Capture the cell that displays the provided text and extract its (x, y) central coordinate. 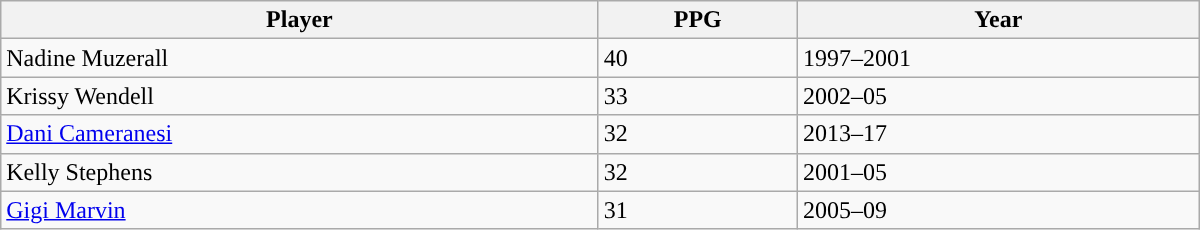
Nadine Muzerall (300, 58)
Krissy Wendell (300, 96)
1997–2001 (998, 58)
PPG (698, 20)
33 (698, 96)
Year (998, 20)
Gigi Marvin (300, 210)
2013–17 (998, 134)
40 (698, 58)
Dani Cameranesi (300, 134)
31 (698, 210)
2002–05 (998, 96)
2005–09 (998, 210)
Kelly Stephens (300, 172)
2001–05 (998, 172)
Player (300, 20)
